For the text-containing cell, return its midpoint in (x, y) coordinate format. 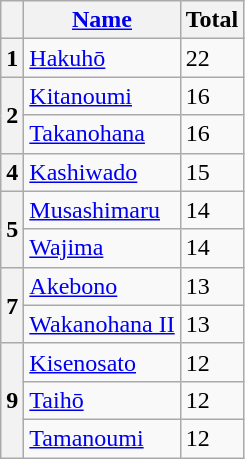
Kisenosato (102, 362)
9 (12, 400)
Akebono (102, 286)
7 (12, 305)
Wajima (102, 248)
Takanohana (102, 134)
22 (212, 58)
Kitanoumi (102, 96)
Wakanohana II (102, 324)
15 (212, 172)
1 (12, 58)
Tamanoumi (102, 438)
Musashimaru (102, 210)
Total (212, 20)
2 (12, 115)
Kashiwado (102, 172)
Hakuhō (102, 58)
5 (12, 229)
4 (12, 172)
Taihō (102, 400)
Name (102, 20)
